Return the [x, y] coordinate for the center point of the cell that contains the specified text.  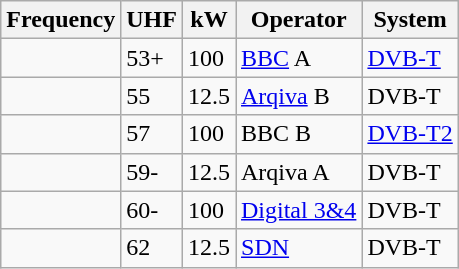
kW [208, 20]
60- [152, 210]
Arqiva A [299, 172]
SDN [299, 248]
Arqiva B [299, 96]
BBC B [299, 134]
Digital 3&4 [299, 210]
DVB-T2 [410, 134]
59- [152, 172]
55 [152, 96]
Frequency [61, 20]
53+ [152, 58]
57 [152, 134]
Operator [299, 20]
62 [152, 248]
System [410, 20]
BBC A [299, 58]
UHF [152, 20]
